Output the [x, y] coordinate of the center of the cell containing the given text.  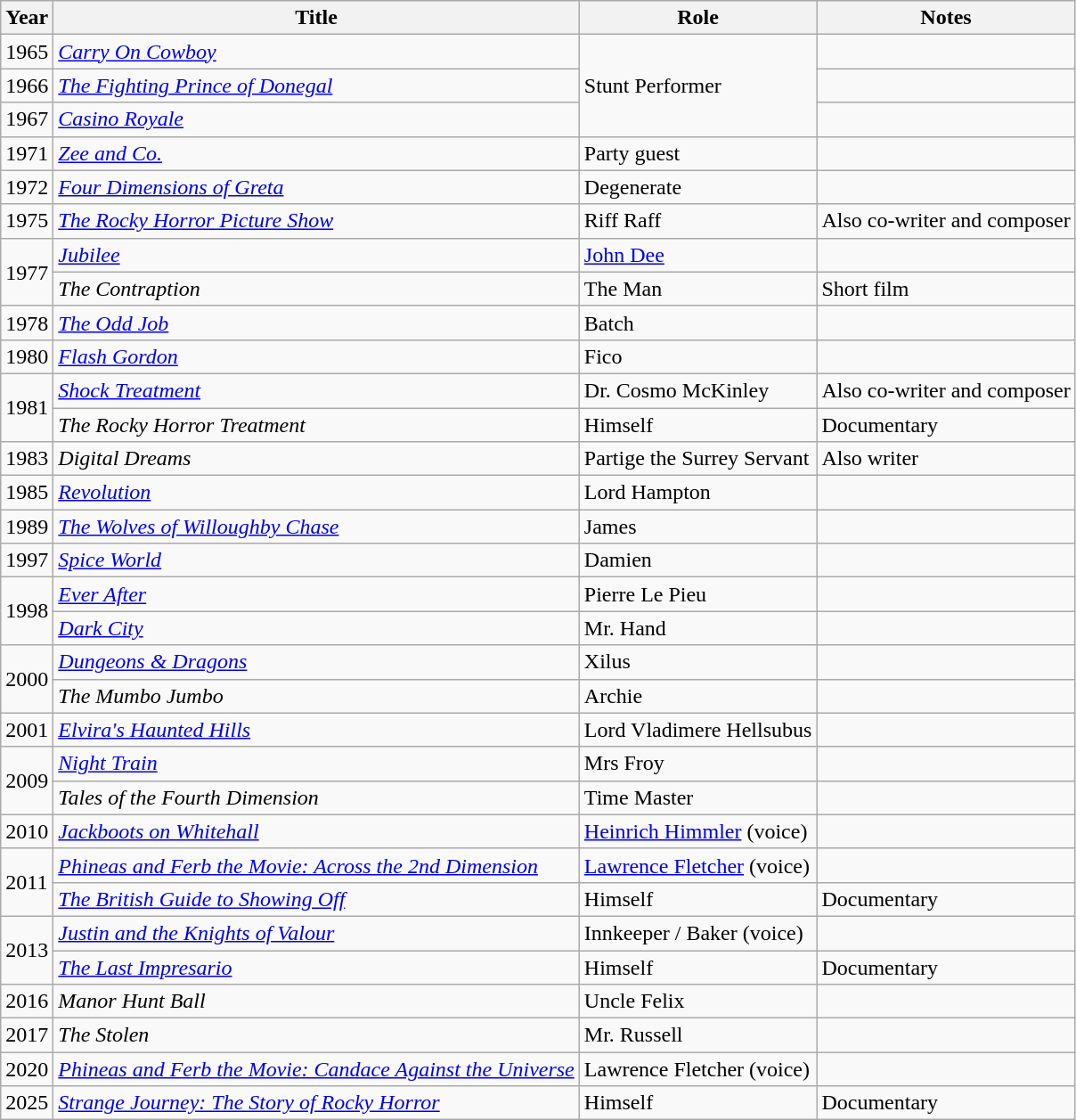
Manor Hunt Ball [316, 1001]
Phineas and Ferb the Movie: Candace Against the Universe [316, 1069]
Archie [698, 696]
2013 [27, 950]
1985 [27, 493]
Elvira's Haunted Hills [316, 730]
Lord Hampton [698, 493]
The British Guide to Showing Off [316, 899]
Mrs Froy [698, 764]
John Dee [698, 255]
The Mumbo Jumbo [316, 696]
1967 [27, 119]
Degenerate [698, 187]
The Rocky Horror Treatment [316, 425]
1997 [27, 560]
Time Master [698, 797]
Role [698, 18]
The Wolves of Willoughby Chase [316, 527]
Dark City [316, 628]
Jackboots on Whitehall [316, 831]
James [698, 527]
Mr. Russell [698, 1035]
Dungeons & Dragons [316, 662]
1983 [27, 459]
Digital Dreams [316, 459]
1965 [27, 52]
Night Train [316, 764]
Dr. Cosmo McKinley [698, 390]
The Stolen [316, 1035]
Zee and Co. [316, 153]
Xilus [698, 662]
Heinrich Himmler (voice) [698, 831]
Shock Treatment [316, 390]
Batch [698, 323]
The Last Impresario [316, 967]
Ever After [316, 594]
Lord Vladimere Hellsubus [698, 730]
Title [316, 18]
2010 [27, 831]
Partige the Surrey Servant [698, 459]
Spice World [316, 560]
1998 [27, 611]
Innkeeper / Baker (voice) [698, 933]
The Man [698, 289]
Justin and the Knights of Valour [316, 933]
Notes [946, 18]
2009 [27, 781]
Jubilee [316, 255]
Party guest [698, 153]
Carry On Cowboy [316, 52]
1971 [27, 153]
2020 [27, 1069]
1975 [27, 221]
Riff Raff [698, 221]
Damien [698, 560]
1966 [27, 86]
1978 [27, 323]
Tales of the Fourth Dimension [316, 797]
Strange Journey: The Story of Rocky Horror [316, 1103]
1977 [27, 272]
Year [27, 18]
Phineas and Ferb the Movie: Across the 2nd Dimension [316, 865]
Mr. Hand [698, 628]
Also writer [946, 459]
Uncle Felix [698, 1001]
1989 [27, 527]
1980 [27, 356]
Stunt Performer [698, 86]
The Rocky Horror Picture Show [316, 221]
1981 [27, 407]
Short film [946, 289]
Pierre Le Pieu [698, 594]
2011 [27, 882]
Four Dimensions of Greta [316, 187]
The Contraption [316, 289]
The Fighting Prince of Donegal [316, 86]
2000 [27, 679]
The Odd Job [316, 323]
Casino Royale [316, 119]
2016 [27, 1001]
Flash Gordon [316, 356]
Revolution [316, 493]
2025 [27, 1103]
Fico [698, 356]
1972 [27, 187]
2001 [27, 730]
2017 [27, 1035]
